Return [X, Y] of the center of cell containing provided text 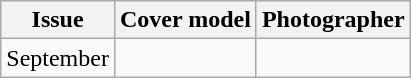
September [58, 58]
Cover model [185, 20]
Issue [58, 20]
Photographer [333, 20]
